Return (X, Y) of the center of cell containing provided text 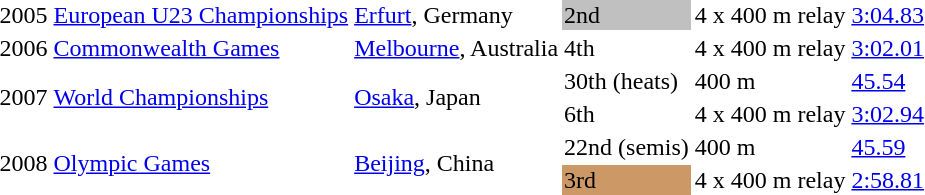
Olympic Games (201, 164)
2nd (627, 15)
European U23 Championships (201, 15)
World Championships (201, 98)
Erfurt, Germany (456, 15)
Commonwealth Games (201, 48)
30th (heats) (627, 81)
Osaka, Japan (456, 98)
Beijing, China (456, 164)
Melbourne, Australia (456, 48)
6th (627, 114)
4th (627, 48)
22nd (semis) (627, 147)
3rd (627, 180)
